Output the [X, Y] coordinate of the center of the cell containing the given text.  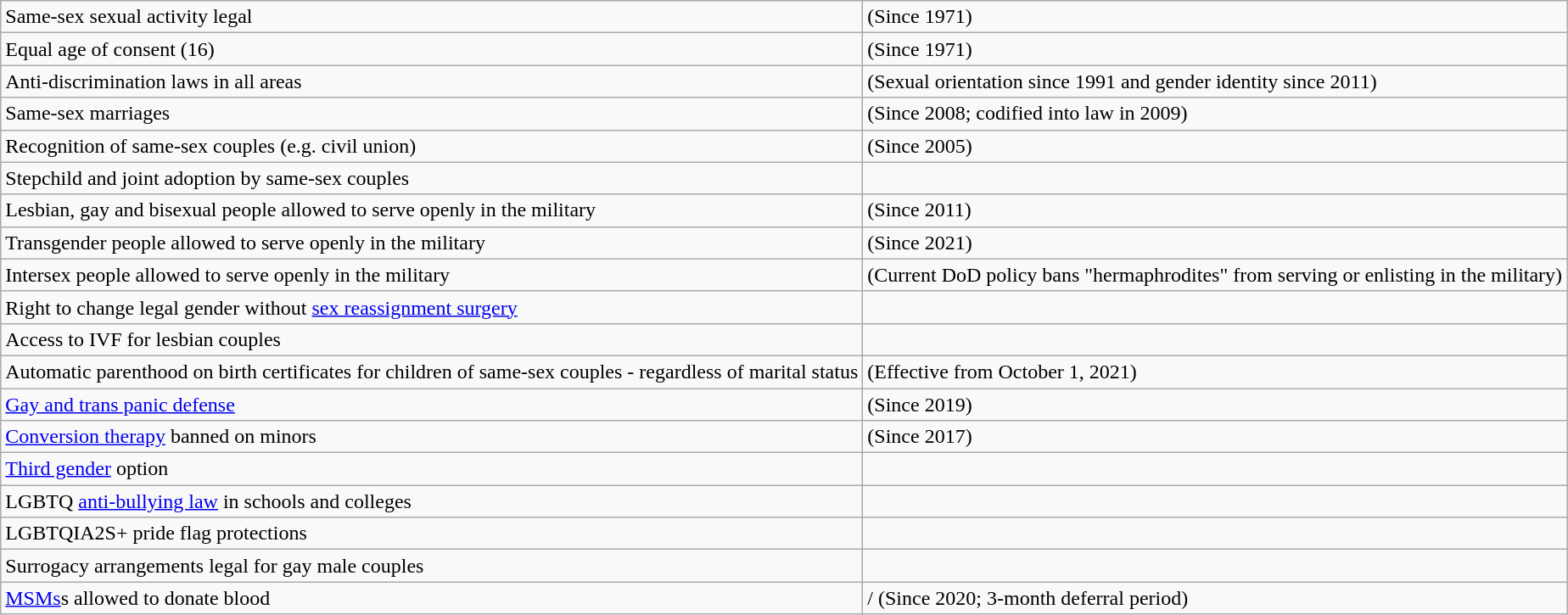
Same-sex sexual activity legal [432, 17]
LGBTQIA2S+ pride flag protections [432, 534]
(Since 2005) [1215, 146]
Automatic parenthood on birth certificates for children of same-sex couples - regardless of marital status [432, 372]
Lesbian, gay and bisexual people allowed to serve openly in the military [432, 210]
Access to IVF for lesbian couples [432, 339]
Stepchild and joint adoption by same-sex couples [432, 178]
Transgender people allowed to serve openly in the military [432, 243]
Conversion therapy banned on minors [432, 437]
(Since 2008; codified into law in 2009) [1215, 114]
(Sexual orientation since 1991 and gender identity since 2011) [1215, 81]
Right to change legal gender without sex reassignment surgery [432, 307]
Equal age of consent (16) [432, 49]
Intersex people allowed to serve openly in the military [432, 275]
/ (Since 2020; 3-month deferral period) [1215, 598]
Gay and trans panic defense [432, 405]
(Current DoD policy bans "hermaphrodites" from serving or enlisting in the military) [1215, 275]
Same-sex marriages [432, 114]
Recognition of same-sex couples (e.g. civil union) [432, 146]
(Since 2017) [1215, 437]
Anti-discrimination laws in all areas [432, 81]
LGBTQ anti-bullying law in schools and colleges [432, 501]
MSMss allowed to donate blood [432, 598]
(Since 2019) [1215, 405]
(Since 2021) [1215, 243]
Surrogacy arrangements legal for gay male couples [432, 566]
Third gender option [432, 469]
(Since 2011) [1215, 210]
(Effective from October 1, 2021) [1215, 372]
